Provide the [x, y] coordinate of the cell's center where the given text is located.  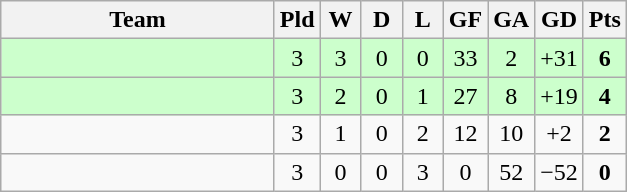
10 [512, 134]
W [340, 20]
−52 [560, 172]
GF [465, 20]
12 [465, 134]
GD [560, 20]
52 [512, 172]
33 [465, 58]
+31 [560, 58]
8 [512, 96]
Pld [297, 20]
27 [465, 96]
Pts [604, 20]
D [382, 20]
L [422, 20]
4 [604, 96]
6 [604, 58]
GA [512, 20]
Team [138, 20]
+19 [560, 96]
+2 [560, 134]
